Identify which cell holds the provided text, then report its (x, y) central coordinate. 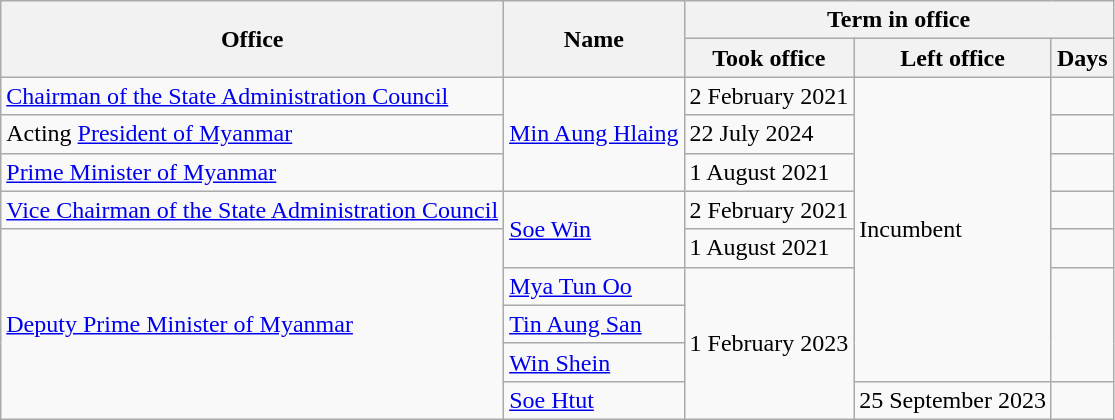
Days (1082, 58)
22 July 2024 (769, 134)
Vice Chairman of the State Administration Council (252, 210)
Soe Win (594, 229)
Deputy Prime Minister of Myanmar (252, 324)
1 February 2023 (769, 343)
Term in office (898, 20)
Chairman of the State Administration Council (252, 96)
Incumbent (953, 229)
Mya Tun Oo (594, 286)
Office (252, 39)
Soe Htut (594, 400)
Tin Aung San (594, 324)
Min Aung Hlaing (594, 134)
Acting President of Myanmar (252, 134)
Left office (953, 58)
Prime Minister of Myanmar (252, 172)
Name (594, 39)
25 September 2023 (953, 400)
Took office (769, 58)
Win Shein (594, 362)
